Return [X, Y] of the center of cell containing provided text 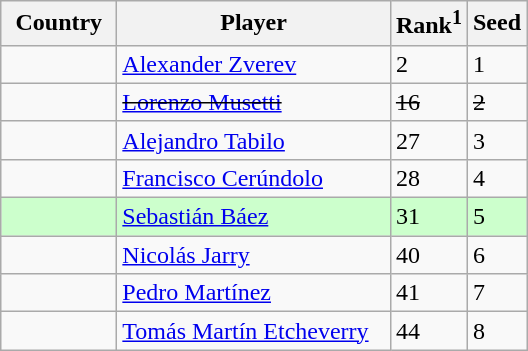
7 [496, 293]
28 [428, 178]
Seed [496, 24]
3 [496, 140]
40 [428, 255]
Player [254, 24]
5 [496, 217]
Alexander Zverev [254, 64]
6 [496, 255]
1 [496, 64]
Tomás Martín Etcheverry [254, 331]
8 [496, 331]
Nicolás Jarry [254, 255]
4 [496, 178]
27 [428, 140]
44 [428, 331]
Francisco Cerúndolo [254, 178]
41 [428, 293]
Sebastián Báez [254, 217]
Lorenzo Musetti [254, 102]
Rank1 [428, 24]
Country [59, 24]
Alejandro Tabilo [254, 140]
31 [428, 217]
Pedro Martínez [254, 293]
16 [428, 102]
